Detect which cell encompasses the target text, then output its (x, y) center coordinate. 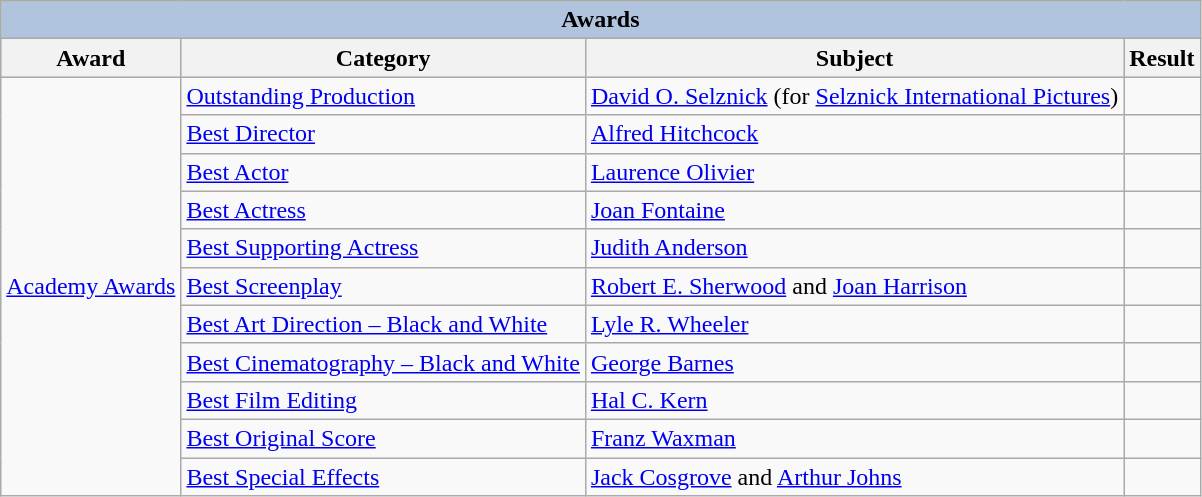
Result (1162, 58)
Robert E. Sherwood and Joan Harrison (854, 286)
Lyle R. Wheeler (854, 324)
Best Special Effects (384, 477)
Best Actress (384, 210)
Academy Awards (91, 286)
Best Screenplay (384, 286)
Hal C. Kern (854, 400)
David O. Selznick (for Selznick International Pictures) (854, 96)
Best Supporting Actress (384, 248)
George Barnes (854, 362)
Joan Fontaine (854, 210)
Alfred Hitchcock (854, 134)
Best Actor (384, 172)
Best Film Editing (384, 400)
Best Original Score (384, 438)
Best Art Direction – Black and White (384, 324)
Award (91, 58)
Category (384, 58)
Outstanding Production (384, 96)
Franz Waxman (854, 438)
Laurence Olivier (854, 172)
Best Cinematography – Black and White (384, 362)
Subject (854, 58)
Awards (600, 20)
Jack Cosgrove and Arthur Johns (854, 477)
Judith Anderson (854, 248)
Best Director (384, 134)
